Detect which cell encompasses the target text, then output its (X, Y) center coordinate. 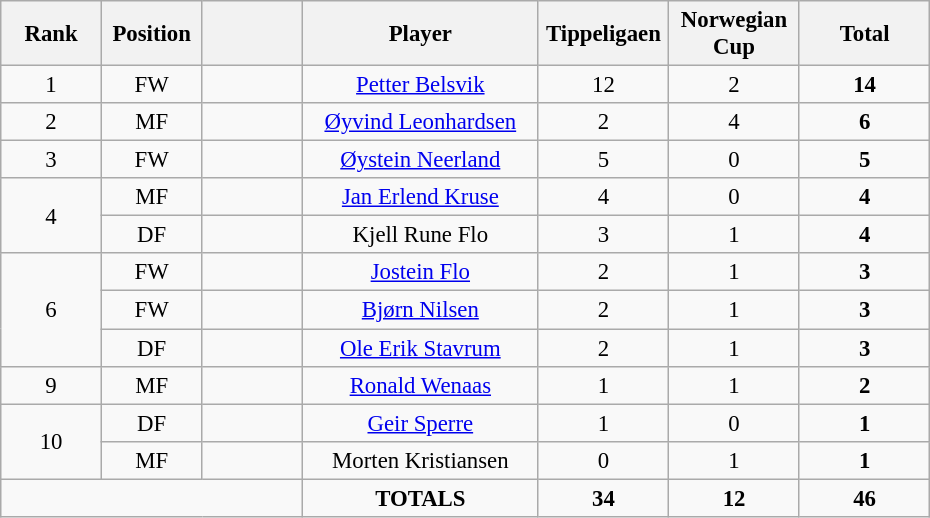
Position (152, 34)
14 (864, 85)
34 (604, 498)
Total (864, 34)
Ole Erik Stavrum (421, 348)
Øyvind Leonhardsen (421, 122)
Norwegian Cup (734, 34)
10 (52, 442)
Bjørn Nilsen (421, 310)
46 (864, 498)
Øystein Neerland (421, 160)
Morten Kristiansen (421, 460)
Tippeligaen (604, 34)
Rank (52, 34)
Ronald Wenaas (421, 385)
Geir Sperre (421, 423)
Petter Belsvik (421, 85)
Player (421, 34)
9 (52, 385)
Jan Erlend Kruse (421, 197)
Jostein Flo (421, 273)
Kjell Rune Flo (421, 235)
TOTALS (421, 498)
